Pinpoint the cell where the given text exists, returning its (X, Y) midpoint coordinate. 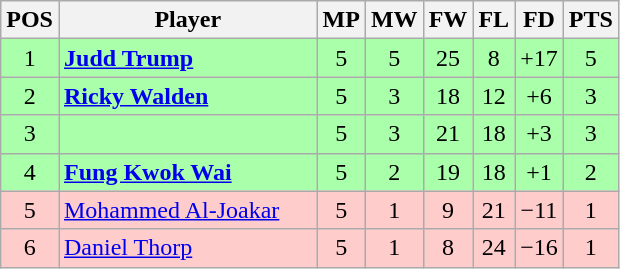
−11 (540, 210)
24 (494, 248)
FL (494, 20)
+17 (540, 58)
POS (30, 20)
FD (540, 20)
+3 (540, 134)
−16 (540, 248)
12 (494, 96)
PTS (590, 20)
MP (341, 20)
25 (448, 58)
Fung Kwok Wai (188, 172)
+6 (540, 96)
FW (448, 20)
6 (30, 248)
9 (448, 210)
Judd Trump (188, 58)
Player (188, 20)
Daniel Thorp (188, 248)
4 (30, 172)
19 (448, 172)
MW (394, 20)
Ricky Walden (188, 96)
+1 (540, 172)
Mohammed Al-Joakar (188, 210)
